Extract the [X, Y] coordinate from the center of the cell holding the provided text.  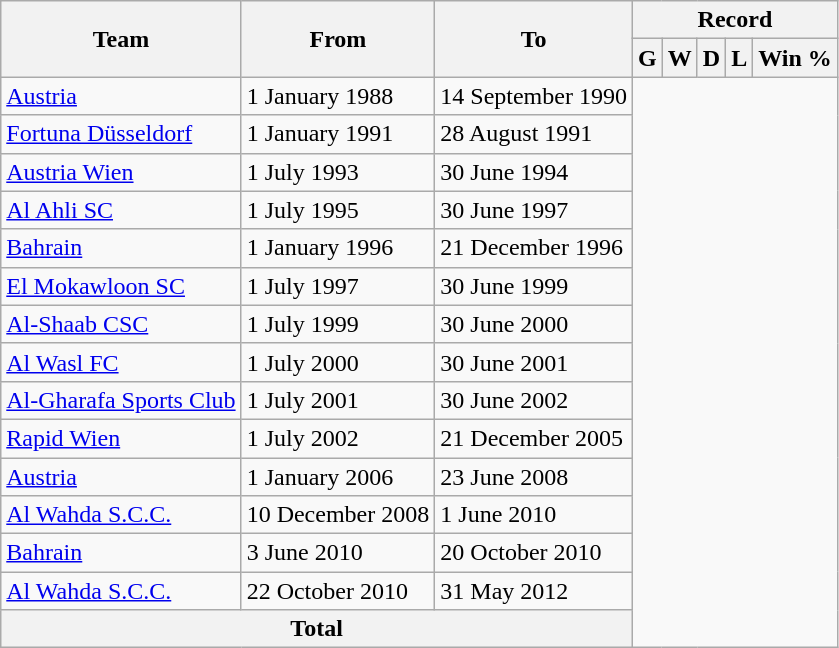
21 December 2005 [534, 438]
1 January 1991 [338, 134]
Win % [796, 58]
30 June 1994 [534, 172]
1 June 2010 [534, 515]
14 September 1990 [534, 96]
Al-Shaab CSC [121, 324]
G [647, 58]
D [711, 58]
From [338, 39]
1 January 1996 [338, 248]
30 June 2000 [534, 324]
1 July 1997 [338, 286]
El Mokawloon SC [121, 286]
20 October 2010 [534, 553]
1 July 2001 [338, 400]
L [740, 58]
Rapid Wien [121, 438]
Total [317, 629]
Team [121, 39]
23 June 2008 [534, 477]
22 October 2010 [338, 591]
Fortuna Düsseldorf [121, 134]
30 June 2001 [534, 362]
Austria Wien [121, 172]
10 December 2008 [338, 515]
1 January 2006 [338, 477]
Al-Gharafa Sports Club [121, 400]
28 August 1991 [534, 134]
30 June 2002 [534, 400]
Al Wasl FC [121, 362]
1 July 1995 [338, 210]
1 January 1988 [338, 96]
To [534, 39]
Al Ahli SC [121, 210]
30 June 1997 [534, 210]
1 July 2000 [338, 362]
3 June 2010 [338, 553]
1 July 1993 [338, 172]
1 July 2002 [338, 438]
Record [734, 20]
31 May 2012 [534, 591]
W [680, 58]
30 June 1999 [534, 286]
21 December 1996 [534, 248]
1 July 1999 [338, 324]
